Determine the (X, Y) coordinate at the center of the cell enclosing the given text.  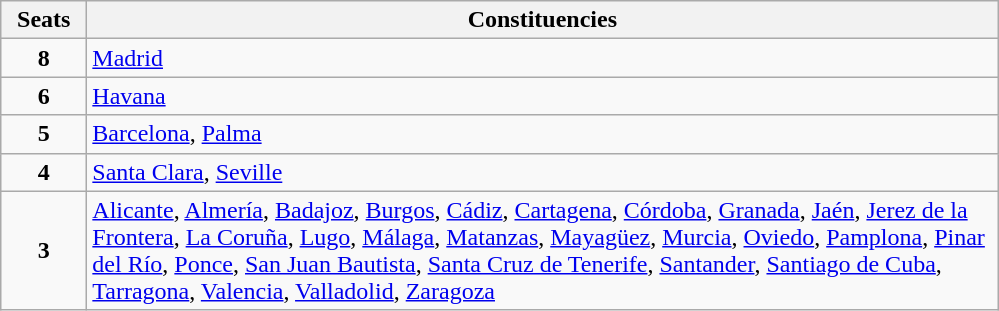
Constituencies (542, 20)
Havana (542, 96)
4 (44, 172)
Barcelona, Palma (542, 134)
Seats (44, 20)
8 (44, 58)
6 (44, 96)
5 (44, 134)
Madrid (542, 58)
Santa Clara, Seville (542, 172)
3 (44, 250)
